Find where the given text appears and provide that cell's center as (X, Y) coordinate. 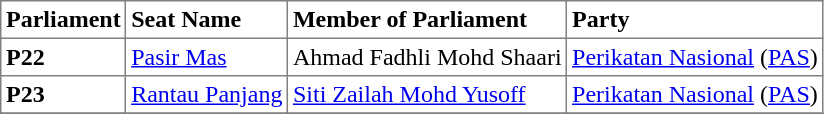
P23 (64, 95)
P22 (64, 57)
Siti Zailah Mohd Yusoff (428, 95)
Rantau Panjang (207, 95)
Ahmad Fadhli Mohd Shaari (428, 57)
Party (695, 20)
Pasir Mas (207, 57)
Parliament (64, 20)
Seat Name (207, 20)
Member of Parliament (428, 20)
